Determine the (X, Y) coordinate at the center of the cell enclosing the given text.  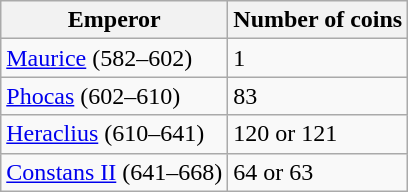
1 (318, 58)
Emperor (114, 20)
Phocas (602–610) (114, 96)
Maurice (582–602) (114, 58)
Number of coins (318, 20)
83 (318, 96)
64 or 63 (318, 172)
Heraclius (610–641) (114, 134)
120 or 121 (318, 134)
Constans II (641–668) (114, 172)
